Return (X, Y) of the center of cell containing provided text 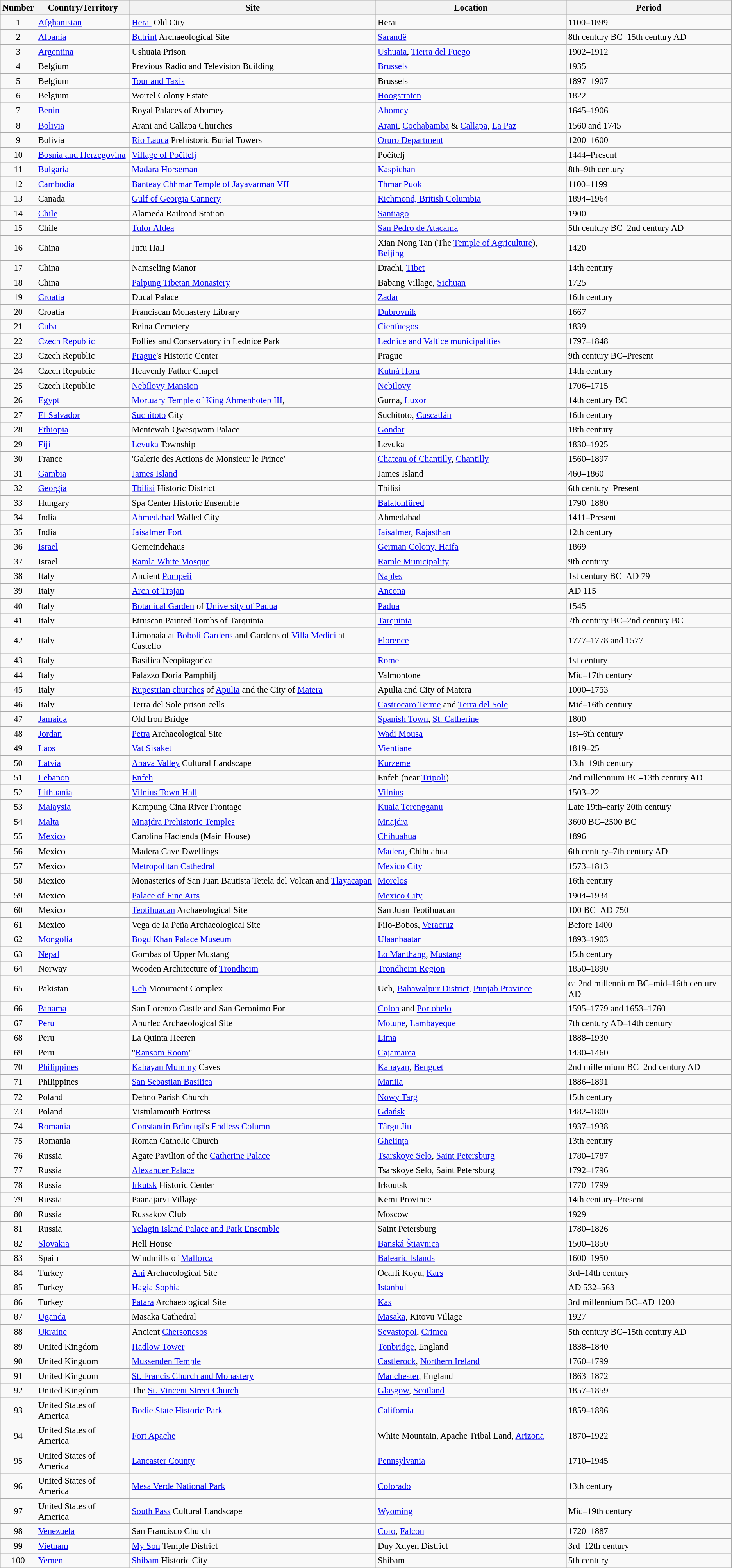
Prague (471, 356)
Hoogstraten (471, 96)
Suchitoto City (253, 415)
47 (18, 719)
Wadi Mousa (471, 734)
Gambia (83, 473)
Morelos (471, 880)
Paanajarvi Village (253, 1200)
Ukraine (83, 1332)
2nd millennium BC–13th century AD (648, 778)
52 (18, 793)
1777–1778 and 1577 (648, 641)
Lithuania (83, 793)
Albania (83, 37)
Mid–19th century (648, 1512)
Drachi, Tibet (471, 268)
Tbilisi Historic District (253, 488)
1710–1945 (648, 1461)
54 (18, 822)
27 (18, 415)
Kutná Hora (471, 371)
23 (18, 356)
Gurna, Luxor (471, 400)
82 (18, 1244)
Gondar (471, 430)
Enfeh (253, 778)
1900 (648, 213)
Filo-Bobos, Veracruz (471, 925)
1927 (648, 1317)
Lancaster County (253, 1461)
Rome (471, 660)
Padua (471, 606)
Masaka Cathedral (253, 1317)
Latvia (83, 763)
Počitelj (471, 155)
Butrint Archaeological Site (253, 37)
1770–1799 (648, 1185)
Jaisalmer, Rajasthan (471, 532)
1888–1930 (648, 1038)
Metropolitan Cathedral (253, 866)
11 (18, 169)
1420 (648, 248)
Colon and Portobelo (471, 1009)
Terra del Sole prison cells (253, 704)
Suchitoto, Cuscatlán (471, 415)
70 (18, 1068)
56 (18, 851)
Apulia and City of Matera (471, 690)
55 (18, 837)
Hadlow Tower (253, 1347)
Ushuaia Prison (253, 52)
Franciscan Monastery Library (253, 312)
1869 (648, 547)
1720–1887 (648, 1531)
Zadar (471, 297)
Jordan (83, 734)
South Pass Cultural Landscape (253, 1512)
38 (18, 576)
Yelagin Island Palace and Park Ensemble (253, 1229)
1667 (648, 312)
Ocarli Koyu, Kars (471, 1273)
41 (18, 620)
1482–1800 (648, 1111)
1937–1938 (648, 1126)
Argentina (83, 52)
25 (18, 386)
Debno Parish Church (253, 1097)
Santiago (471, 213)
Ani Archaeological Site (253, 1273)
8th–9th century (648, 169)
35 (18, 532)
93 (18, 1410)
Mongolia (83, 939)
Before 1400 (648, 925)
Xian Nong Tan (The Temple of Agriculture), Beijing (471, 248)
Herat Old City (253, 23)
Kas (471, 1302)
Jufu Hall (253, 248)
1819–25 (648, 748)
57 (18, 866)
1595–1779 and 1653–1760 (648, 1009)
1560 and 1745 (648, 125)
Arch of Trajan (253, 591)
Reina Cemetery (253, 327)
Jamaica (83, 719)
Levuka (471, 444)
Spa Center Historic Ensemble (253, 503)
53 (18, 807)
Arani, Cochabamba & Callapa, La Paz (471, 125)
My Son Temple District (253, 1546)
20 (18, 312)
San Juan Teotihuacan (471, 910)
Kampung Cina River Frontage (253, 807)
460–1860 (648, 473)
Valmontone (471, 675)
30 (18, 459)
Fiji (83, 444)
Vat Sisaket (253, 748)
1792–1796 (648, 1170)
18th century (648, 430)
14 (18, 213)
92 (18, 1391)
1411–Present (648, 518)
1573–1813 (648, 866)
Enfeh (near Tripoli) (471, 778)
33 (18, 503)
7 (18, 111)
Mussenden Temple (253, 1361)
1797–1848 (648, 341)
Fort Apache (253, 1436)
Ramle Municipality (471, 562)
3rd millennium BC–AD 1200 (648, 1302)
1859–1896 (648, 1410)
Sevastopol, Crimea (471, 1332)
36 (18, 547)
1904–1934 (648, 895)
Mnajdra (471, 822)
40 (18, 606)
Gemeindehaus (253, 547)
Yemen (83, 1561)
43 (18, 660)
Kabayan Mummy Caves (253, 1068)
Mesa Verde National Park (253, 1486)
Georgia (83, 488)
AD 532–563 (648, 1288)
1444–Present (648, 155)
Spanish Town, St. Catherine (471, 719)
El Salvador (83, 415)
67 (18, 1023)
Palpung Tibetan Monastery (253, 283)
94 (18, 1436)
Uganda (83, 1317)
Madera Cave Dwellings (253, 851)
Uch Monument Complex (253, 989)
1870–1922 (648, 1436)
1894–1964 (648, 199)
29 (18, 444)
2 (18, 37)
Chateau of Chantilly, Chantilly (471, 459)
Canada (83, 199)
7th century AD–14th century (648, 1023)
Mid–16th century (648, 704)
1545 (648, 606)
1430–1460 (648, 1053)
Vilnius Town Hall (253, 793)
Naples (471, 576)
1886–1891 (648, 1082)
Ramla White Mosque (253, 562)
1500–1850 (648, 1244)
66 (18, 1009)
39 (18, 591)
Country/Territory (83, 8)
1800 (648, 719)
Irkutsk Historic Center (253, 1185)
Thmar Puok (471, 184)
Abava Valley Cultural Landscape (253, 763)
9 (18, 140)
1935 (648, 66)
Laos (83, 748)
Apurlec Archaeological Site (253, 1023)
Sarandë (471, 37)
1200–1600 (648, 140)
100 (18, 1561)
Banská Štiavnica (471, 1244)
Nowy Targ (471, 1097)
1st century BC–AD 79 (648, 576)
98 (18, 1531)
Tarquinia (471, 620)
88 (18, 1332)
7th century BC–2nd century BC (648, 620)
1897–1907 (648, 81)
Manchester, England (471, 1376)
Kaspichan (471, 169)
Ahmedabad (471, 518)
97 (18, 1512)
Vilnius (471, 793)
13th–19th century (648, 763)
Constantin Brâncuși's Endless Column (253, 1126)
95 (18, 1461)
1st–6th century (648, 734)
Coro, Falcon (471, 1531)
5th century (648, 1561)
Manila (471, 1082)
34 (18, 518)
71 (18, 1082)
46 (18, 704)
1893–1903 (648, 939)
Ushuaia, Tierra del Fuego (471, 52)
Chihuahua (471, 837)
Mentewab-Qwesqwam Palace (253, 430)
1857–1859 (648, 1391)
Motupe, Lambayeque (471, 1023)
Royal Palaces of Abomey (253, 111)
32 (18, 488)
Palace of Fine Arts (253, 895)
26 (18, 400)
Malaysia (83, 807)
Wortel Colony Estate (253, 96)
1645–1906 (648, 111)
42 (18, 641)
Ethiopia (83, 430)
6 (18, 96)
Ancona (471, 591)
German Colony, Haifa (471, 547)
Uch, Bahawalpur District, Punjab Province (471, 989)
Old Iron Bridge (253, 719)
Glasgow, Scotland (471, 1391)
14th century–Present (648, 1200)
Mnajdra Prehistoric Temples (253, 822)
86 (18, 1302)
1822 (648, 96)
San Pedro de Atacama (471, 228)
51 (18, 778)
Richmond, British Columbia (471, 199)
Shibam (471, 1561)
1503–22 (648, 793)
Irkoutsk (471, 1185)
Madera, Chihuahua (471, 851)
12th century (648, 532)
Carolina Hacienda (Main House) (253, 837)
Herat (471, 23)
10 (18, 155)
Istanbul (471, 1288)
Lima (471, 1038)
Arani and Callapa Churches (253, 125)
Previous Radio and Television Building (253, 66)
Russakov Club (253, 1214)
74 (18, 1126)
Mortuary Temple of King Ahmenhotep III, (253, 400)
15 (18, 228)
Pennsylvania (471, 1461)
Site (253, 8)
1725 (648, 283)
91 (18, 1376)
79 (18, 1200)
44 (18, 675)
Spain (83, 1258)
Wyoming (471, 1512)
1100–1899 (648, 23)
Ancient Chersonesos (253, 1332)
Nepal (83, 954)
Florence (471, 641)
84 (18, 1273)
5 (18, 81)
Nebílovy Mansion (253, 386)
13 (18, 199)
1839 (648, 327)
Babang Village, Sichuan (471, 283)
Cajamarca (471, 1053)
100 BC–AD 750 (648, 910)
89 (18, 1347)
5th century BC–2nd century AD (648, 228)
Vega de la Peña Archaeological Site (253, 925)
Bodie State Historic Park (253, 1410)
Madara Horseman (253, 169)
Malta (83, 822)
Panama (83, 1009)
1850–1890 (648, 969)
Rupestrian churches of Apulia and the City of Matera (253, 690)
18 (18, 283)
Prague's Historic Center (253, 356)
Rio Lauca Prehistoric Burial Towers (253, 140)
50 (18, 763)
87 (18, 1317)
Ahmedabad Walled City (253, 518)
Alameda Railroad Station (253, 213)
Ulaanbaatar (471, 939)
St. Francis Church and Monastery (253, 1376)
45 (18, 690)
Bogd Khan Palace Museum (253, 939)
1780–1826 (648, 1229)
Botanical Garden of University of Padua (253, 606)
16 (18, 248)
99 (18, 1546)
Tulor Aldea (253, 228)
The St. Vincent Street Church (253, 1391)
Village of Počitelj (253, 155)
Kabayan, Benguet (471, 1068)
3600 BC–2500 BC (648, 822)
Norway (83, 969)
Afghanistan (83, 23)
22 (18, 341)
Follies and Conservatory in Lednice Park (253, 341)
1830–1925 (648, 444)
6th century–Present (648, 488)
3rd–12th century (648, 1546)
Dubrovnik (471, 312)
Cambodia (83, 184)
White Mountain, Apache Tribal Land, Arizona (471, 1436)
1896 (648, 837)
Monasteries of San Juan Bautista Tetela del Volcan and Tlayacapan (253, 880)
58 (18, 880)
Abomey (471, 111)
Duy Xuyen District (471, 1546)
Castrocaro Terme and Terra del Sole (471, 704)
60 (18, 910)
1790–1880 (648, 503)
61 (18, 925)
14th century BC (648, 400)
24 (18, 371)
1760–1799 (648, 1361)
63 (18, 954)
Limonaia at Boboli Gardens and Gardens of Villa Medici at Castello (253, 641)
La Quinta Heeren (253, 1038)
Shibam Historic City (253, 1561)
59 (18, 895)
Ghelinţa (471, 1141)
Patara Archaeological Site (253, 1302)
Balatonfüred (471, 503)
Etruscan Painted Tombs of Tarquinia (253, 620)
Roman Catholic Church (253, 1141)
72 (18, 1097)
AD 115 (648, 591)
1929 (648, 1214)
78 (18, 1185)
Ducal Palace (253, 297)
Trondheim Region (471, 969)
85 (18, 1288)
Castlerock, Northern Ireland (471, 1361)
Bulgaria (83, 169)
69 (18, 1053)
1 (18, 23)
64 (18, 969)
Lebanon (83, 778)
1780–1787 (648, 1155)
Gdańsk (471, 1111)
3rd–14th century (648, 1273)
Hell House (253, 1244)
9th century (648, 562)
Oruro Department (471, 140)
Jaisalmer Fort (253, 532)
Moscow (471, 1214)
Saint Petersburg (471, 1229)
Heavenly Father Chapel (253, 371)
Hungary (83, 503)
76 (18, 1155)
San Lorenzo Castle and San Geronimo Fort (253, 1009)
Location (471, 8)
1902–1912 (648, 52)
Gulf of Georgia Cannery (253, 199)
Banteay Chhmar Temple of Jayavarman VII (253, 184)
96 (18, 1486)
68 (18, 1038)
49 (18, 748)
Period (648, 8)
Kuala Terengganu (471, 807)
83 (18, 1258)
San Sebastian Basilica (253, 1082)
1100–1199 (648, 184)
28 (18, 430)
Masaka, Kitovu Village (471, 1317)
62 (18, 939)
Kurzeme (471, 763)
Lednice and Valtice municipalities (471, 341)
2nd millennium BC–2nd century AD (648, 1068)
Agate Pavilion of the Catherine Palace (253, 1155)
San Francisco Church (253, 1531)
73 (18, 1111)
'Galerie des Actions de Monsieur le Prince' (253, 459)
75 (18, 1141)
Tonbridge, England (471, 1347)
8th century BC–15th century AD (648, 37)
Late 19th–early 20th century (648, 807)
37 (18, 562)
65 (18, 989)
France (83, 459)
Palazzo Doria Pamphilj (253, 675)
Wooden Architecture of Trondheim (253, 969)
1706–1715 (648, 386)
1560–1897 (648, 459)
Alexander Palace (253, 1170)
Lo Manthang, Mustang (471, 954)
Levuka Township (253, 444)
19 (18, 297)
1st century (648, 660)
1838–1840 (648, 1347)
ca 2nd millennium BC–mid–16th century AD (648, 989)
80 (18, 1214)
3 (18, 52)
5th century BC–15th century AD (648, 1332)
9th century BC–Present (648, 356)
77 (18, 1170)
4 (18, 66)
Mid–17th century (648, 675)
Slovakia (83, 1244)
Târgu Jiu (471, 1126)
Vistulamouth Fortress (253, 1111)
21 (18, 327)
Tour and Taxis (253, 81)
"Ransom Room" (253, 1053)
Balearic Islands (471, 1258)
1000–1753 (648, 690)
Windmills of Mallorca (253, 1258)
31 (18, 473)
Tbilisi (471, 488)
17 (18, 268)
Nebilovy (471, 386)
Ancient Pompeii (253, 576)
90 (18, 1361)
California (471, 1410)
Venezuela (83, 1531)
Kemi Province (471, 1200)
Benin (83, 111)
Cuba (83, 327)
Colorado (471, 1486)
Vietnam (83, 1546)
Gombas of Upper Mustang (253, 954)
1600–1950 (648, 1258)
Egypt (83, 400)
Basilica Neopitagorica (253, 660)
Number (18, 8)
1863–1872 (648, 1376)
81 (18, 1229)
Petra Archaeological Site (253, 734)
8 (18, 125)
Pakistan (83, 989)
Vientiane (471, 748)
Bosnia and Herzegovina (83, 155)
48 (18, 734)
Cienfuegos (471, 327)
Namseling Manor (253, 268)
6th century–7th century AD (648, 851)
Teotihuacan Archaeological Site (253, 910)
12 (18, 184)
Hagia Sophia (253, 1288)
